Find where the given text appears and provide that cell's center as (x, y) coordinate. 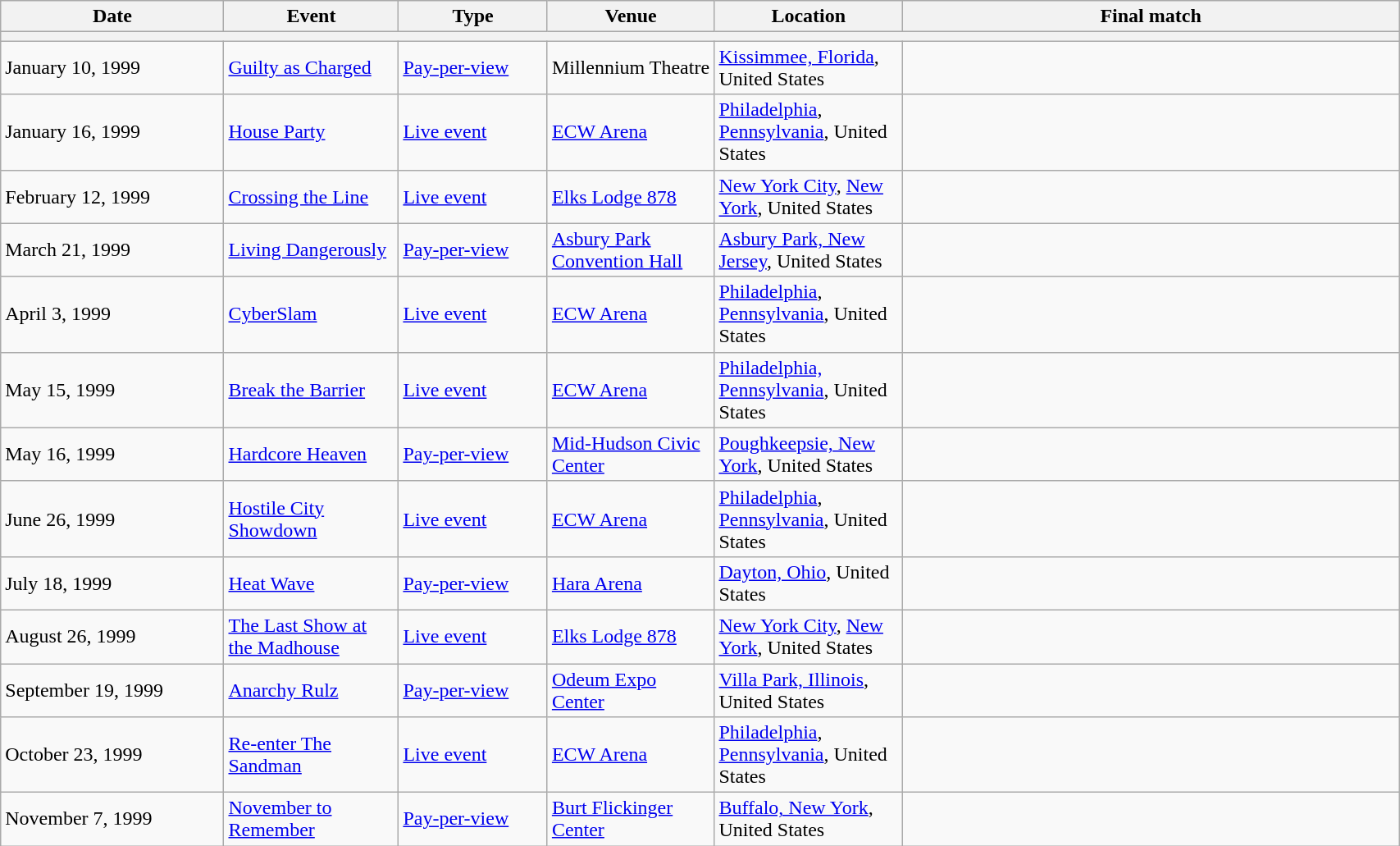
Re-enter The Sandman (312, 755)
November 7, 1999 (112, 819)
May 15, 1999 (112, 390)
Final match (1151, 16)
March 21, 1999 (112, 249)
January 10, 1999 (112, 67)
Break the Barrier (312, 390)
Anarchy Rulz (312, 689)
Hardcore Heaven (312, 455)
House Party (312, 132)
November to Remember (312, 819)
Hara Arena (631, 583)
August 26, 1999 (112, 637)
Location (809, 16)
Dayton, Ohio, United States (809, 583)
October 23, 1999 (112, 755)
Kissimmee, Florida, United States (809, 67)
May 16, 1999 (112, 455)
January 16, 1999 (112, 132)
Venue (631, 16)
Villa Park, Illinois, United States (809, 689)
Burt Flickinger Center (631, 819)
Asbury Park Convention Hall (631, 249)
Asbury Park, New Jersey, United States (809, 249)
The Last Show at the Madhouse (312, 637)
February 12, 1999 (112, 197)
CyberSlam (312, 314)
Type (472, 16)
Living Dangerously (312, 249)
Crossing the Line (312, 197)
Event (312, 16)
Date (112, 16)
July 18, 1999 (112, 583)
Buffalo, New York, United States (809, 819)
Guilty as Charged (312, 67)
June 26, 1999 (112, 519)
Odeum Expo Center (631, 689)
Millennium Theatre (631, 67)
Mid-Hudson Civic Center (631, 455)
April 3, 1999 (112, 314)
Heat Wave (312, 583)
Poughkeepsie, New York, United States (809, 455)
Hostile City Showdown (312, 519)
September 19, 1999 (112, 689)
